Identify which cell holds the provided text, then report its (x, y) central coordinate. 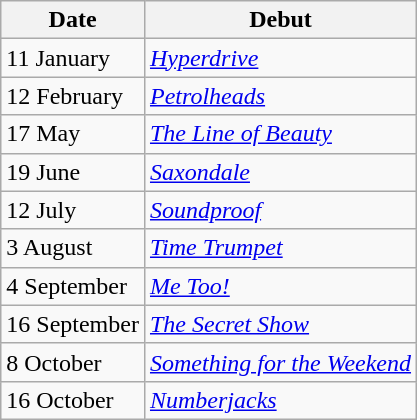
The Line of Beauty (280, 134)
Something for the Weekend (280, 362)
16 October (73, 400)
Soundproof (280, 210)
19 June (73, 172)
Time Trumpet (280, 248)
Numberjacks (280, 400)
12 February (73, 96)
3 August (73, 248)
Me Too! (280, 286)
Debut (280, 20)
Hyperdrive (280, 58)
Petrolheads (280, 96)
16 September (73, 324)
4 September (73, 286)
11 January (73, 58)
Date (73, 20)
12 July (73, 210)
8 October (73, 362)
17 May (73, 134)
Saxondale (280, 172)
The Secret Show (280, 324)
